For the text-containing cell, return its midpoint in (X, Y) coordinate format. 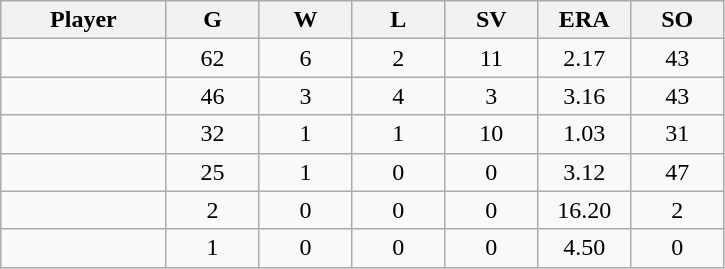
2.17 (584, 58)
ERA (584, 20)
L (398, 20)
G (212, 20)
62 (212, 58)
25 (212, 172)
4 (398, 96)
32 (212, 134)
Player (84, 20)
3.12 (584, 172)
4.50 (584, 248)
3.16 (584, 96)
46 (212, 96)
SO (678, 20)
16.20 (584, 210)
6 (306, 58)
SV (492, 20)
W (306, 20)
47 (678, 172)
31 (678, 134)
11 (492, 58)
10 (492, 134)
1.03 (584, 134)
